Return the [x, y] coordinate for the center point of the cell that contains the specified text.  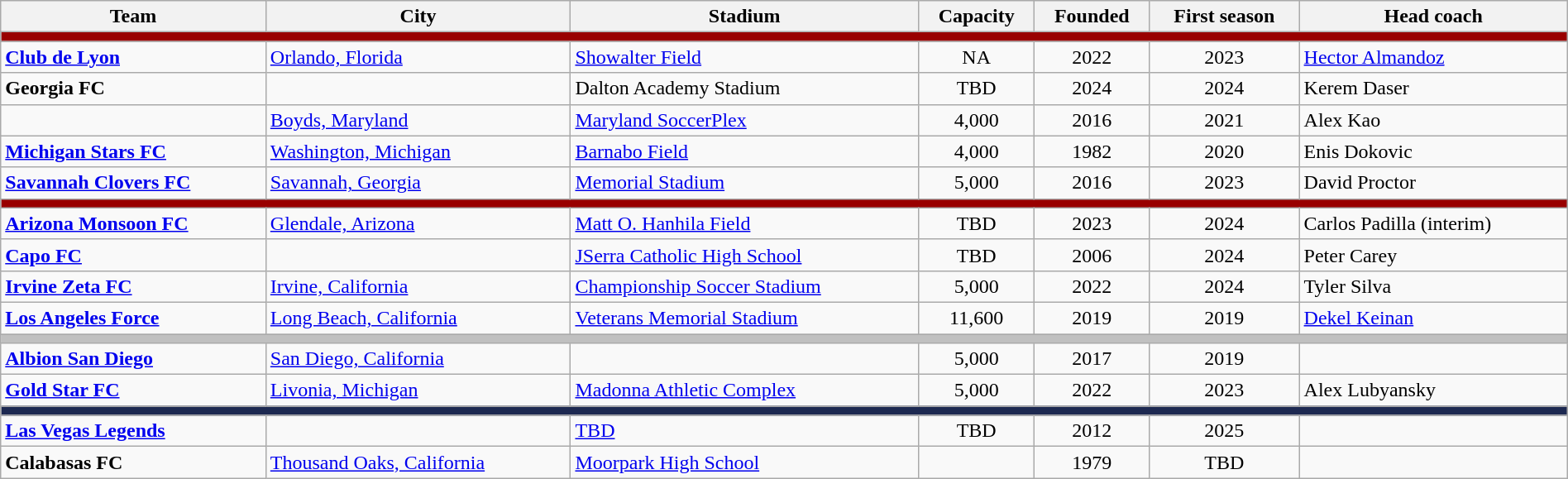
Capacity [976, 17]
2017 [1092, 359]
Founded [1092, 17]
Enis Dokovic [1433, 151]
Kerem Daser [1433, 89]
Moorpark High School [744, 462]
2012 [1092, 431]
Irvine, California [418, 286]
Memorial Stadium [744, 183]
Michigan Stars FC [134, 151]
Thousand Oaks, California [418, 462]
Alex Lubyansky [1433, 390]
Boyds, Maryland [418, 120]
Matt O. Hanhila Field [744, 223]
Alex Kao [1433, 120]
Showalter Field [744, 57]
Long Beach, California [418, 318]
Savannah Clovers FC [134, 183]
Las Vegas Legends [134, 431]
Championship Soccer Stadium [744, 286]
Arizona Monsoon FC [134, 223]
Orlando, Florida [418, 57]
Glendale, Arizona [418, 223]
Maryland SoccerPlex [744, 120]
David Proctor [1433, 183]
Washington, Michigan [418, 151]
2020 [1224, 151]
2006 [1092, 255]
Capo FC [134, 255]
First season [1224, 17]
Dalton Academy Stadium [744, 89]
Los Angeles Force [134, 318]
Tyler Silva [1433, 286]
NA [976, 57]
Madonna Athletic Complex [744, 390]
1979 [1092, 462]
Barnabo Field [744, 151]
Club de Lyon [134, 57]
San Diego, California [418, 359]
Carlos Padilla (interim) [1433, 223]
Livonia, Michigan [418, 390]
Peter Carey [1433, 255]
Albion San Diego [134, 359]
1982 [1092, 151]
Team [134, 17]
Gold Star FC [134, 390]
2025 [1224, 431]
Dekel Keinan [1433, 318]
Georgia FC [134, 89]
Hector Almandoz [1433, 57]
City [418, 17]
Stadium [744, 17]
2021 [1224, 120]
Irvine Zeta FC [134, 286]
JSerra Catholic High School [744, 255]
Head coach [1433, 17]
Veterans Memorial Stadium [744, 318]
Calabasas FC [134, 462]
11,600 [976, 318]
Savannah, Georgia [418, 183]
